Output the (x, y) coordinate of the center of the cell containing the given text.  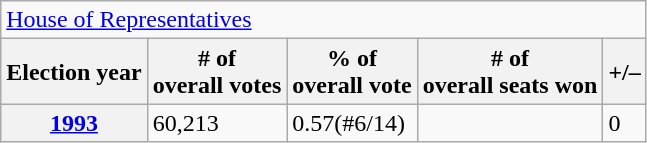
0.57(#6/14) (352, 123)
# ofoverall seats won (510, 72)
Election year (74, 72)
+/– (624, 72)
60,213 (217, 123)
1993 (74, 123)
% ofoverall vote (352, 72)
# ofoverall votes (217, 72)
0 (624, 123)
House of Representatives (324, 20)
